Extract the [X, Y] coordinate from the center of the cell holding the provided text.  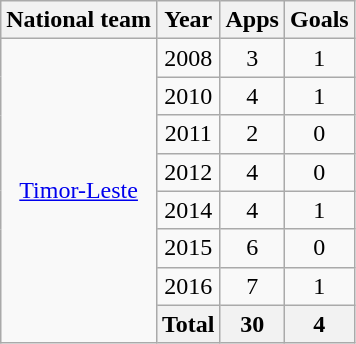
30 [252, 324]
3 [252, 58]
Year [188, 20]
2 [252, 134]
Total [188, 324]
2011 [188, 134]
7 [252, 286]
2014 [188, 210]
2012 [188, 172]
Timor-Leste [79, 191]
2008 [188, 58]
Goals [319, 20]
Apps [252, 20]
6 [252, 248]
2016 [188, 286]
National team [79, 20]
2010 [188, 96]
2015 [188, 248]
